Capture the cell that displays the provided text and extract its [x, y] central coordinate. 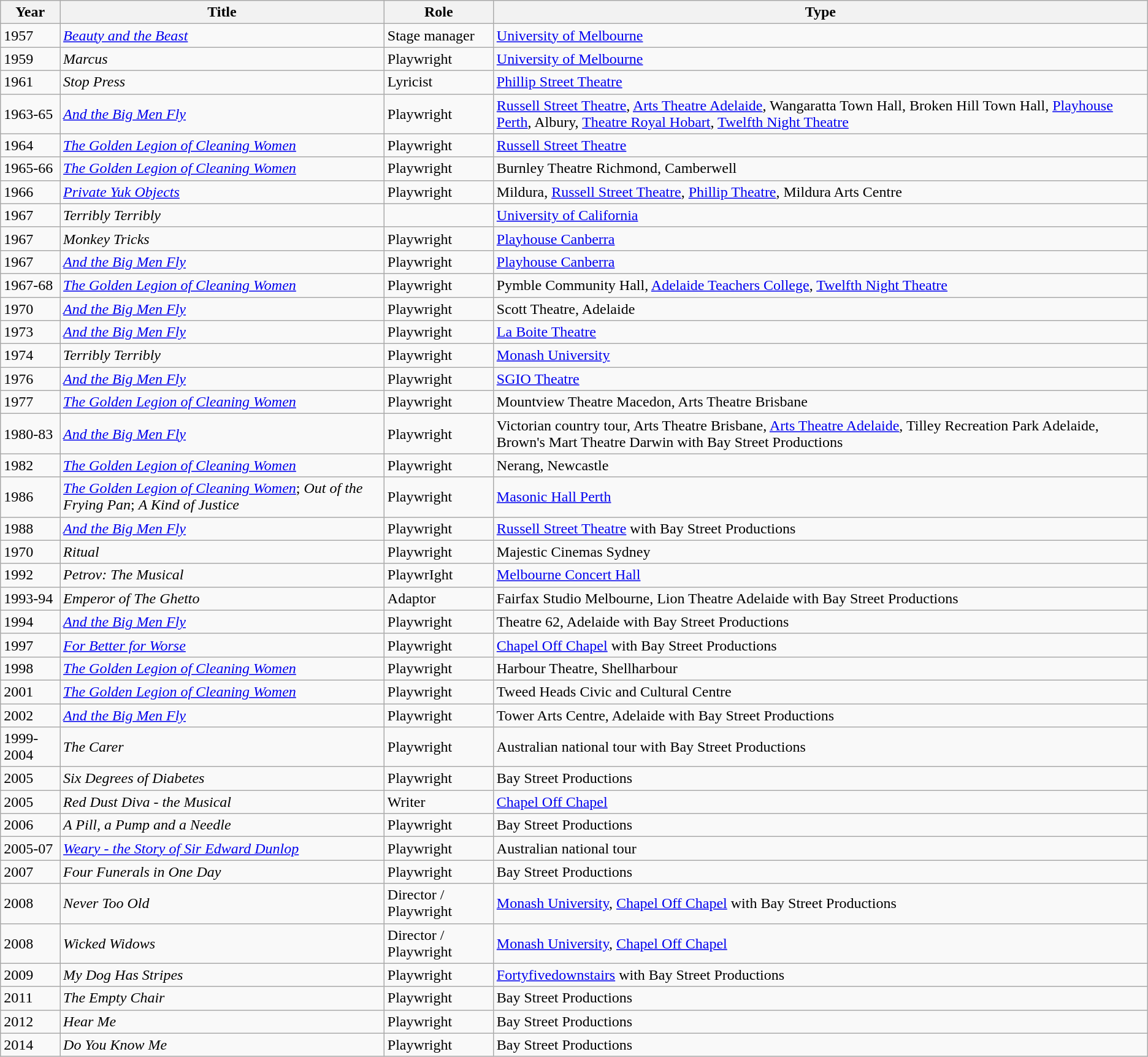
1980-83 [31, 434]
1999-2004 [31, 747]
PlaywrIght [438, 575]
1974 [31, 356]
1976 [31, 379]
Phillip Street Theatre [821, 82]
1967-68 [31, 285]
The Golden Legion of Cleaning Women; Out of the Frying Pan; A Kind of Justice [222, 497]
Russell Street Theatre with Bay Street Productions [821, 528]
Mildura, Russell Street Theatre, Phillip Theatre, Mildura Arts Centre [821, 192]
Stop Press [222, 82]
Type [821, 12]
2007 [31, 872]
Year [31, 12]
Tower Arts Centre, Adelaide with Bay Street Productions [821, 715]
Fortyfivedownstairs with Bay Street Productions [821, 975]
1982 [31, 465]
Monkey Tricks [222, 238]
Lyricist [438, 82]
For Better for Worse [222, 645]
2014 [31, 1045]
Fairfax Studio Melbourne, Lion Theatre Adelaide with Bay Street Productions [821, 598]
2012 [31, 1021]
Mountview Theatre Macedon, Arts Theatre Brisbane [821, 402]
Red Dust Diva - the Musical [222, 802]
Tweed Heads Civic and Cultural Centre [821, 692]
1973 [31, 332]
Writer [438, 802]
Adaptor [438, 598]
A Pill, a Pump and a Needle [222, 825]
Scott Theatre, Adelaide [821, 308]
Harbour Theatre, Shellharbour [821, 668]
2006 [31, 825]
Monash University [821, 356]
Hear Me [222, 1021]
University of California [821, 215]
La Boite Theatre [821, 332]
1988 [31, 528]
1993-94 [31, 598]
Monash University, Chapel Off Chapel with Bay Street Productions [821, 904]
1994 [31, 622]
Role [438, 12]
1977 [31, 402]
Ritual [222, 552]
Australian national tour with Bay Street Productions [821, 747]
2005-07 [31, 849]
Six Degrees of Diabetes [222, 779]
1966 [31, 192]
1965-66 [31, 169]
Petrov: The Musical [222, 575]
Emperor of The Ghetto [222, 598]
Private Yuk Objects [222, 192]
Melbourne Concert Hall [821, 575]
Masonic Hall Perth [821, 497]
Stage manager [438, 36]
Do You Know Me [222, 1045]
1957 [31, 36]
Burnley Theatre Richmond, Camberwell [821, 169]
Never Too Old [222, 904]
Marcus [222, 59]
1998 [31, 668]
Theatre 62, Adelaide with Bay Street Productions [821, 622]
1963-65 [31, 114]
The Carer [222, 747]
Nerang, Newcastle [821, 465]
Wicked Widows [222, 943]
Weary - the Story of Sir Edward Dunlop [222, 849]
2001 [31, 692]
Chapel Off Chapel with Bay Street Productions [821, 645]
Monash University, Chapel Off Chapel [821, 943]
Pymble Community Hall, Adelaide Teachers College, Twelfth Night Theatre [821, 285]
2011 [31, 998]
SGIO Theatre [821, 379]
Title [222, 12]
2009 [31, 975]
2002 [31, 715]
1997 [31, 645]
My Dog Has Stripes [222, 975]
1964 [31, 145]
Majestic Cinemas Sydney [821, 552]
1959 [31, 59]
Beauty and the Beast [222, 36]
Australian national tour [821, 849]
1961 [31, 82]
1992 [31, 575]
Chapel Off Chapel [821, 802]
Russell Street Theatre [821, 145]
The Empty Chair [222, 998]
1986 [31, 497]
Four Funerals in One Day [222, 872]
